Find where the given text appears and provide that cell's center as [x, y] coordinate. 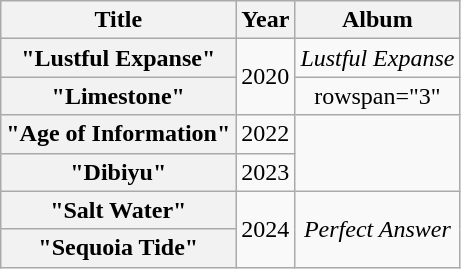
"Age of Information" [118, 134]
rowspan="3" [378, 96]
"Limestone" [118, 96]
"Sequoia Tide" [118, 248]
2020 [266, 77]
"Salt Water" [118, 210]
Title [118, 20]
Year [266, 20]
Perfect Answer [378, 229]
"Lustful Expanse" [118, 58]
2022 [266, 134]
Album [378, 20]
"Dibiyu" [118, 172]
2023 [266, 172]
2024 [266, 229]
Lustful Expanse [378, 58]
